Determine the (X, Y) coordinate at the center of the cell enclosing the given text.  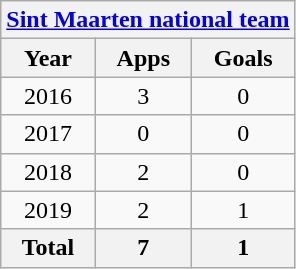
Sint Maarten national team (148, 20)
3 (143, 96)
Year (48, 58)
2019 (48, 210)
2017 (48, 134)
Apps (143, 58)
2016 (48, 96)
2018 (48, 172)
7 (143, 248)
Goals (243, 58)
Total (48, 248)
